From the cell containing the given text, extract its center point as (X, Y) coordinate. 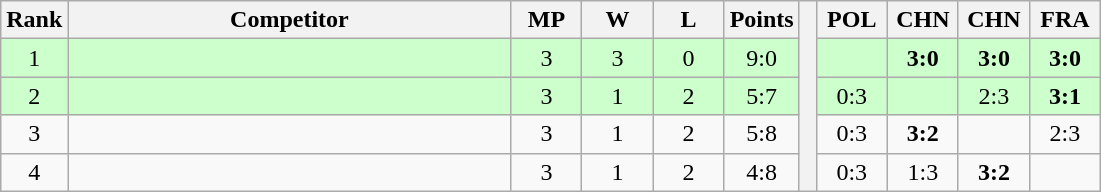
Rank (34, 20)
9:0 (762, 58)
L (688, 20)
5:8 (762, 134)
5:7 (762, 96)
4 (34, 172)
POL (852, 20)
4:8 (762, 172)
W (618, 20)
Competitor (290, 20)
MP (546, 20)
1:3 (922, 172)
3:1 (1064, 96)
0 (688, 58)
FRA (1064, 20)
Points (762, 20)
